Locate the cell with the specified text and output its (X, Y) center coordinate. 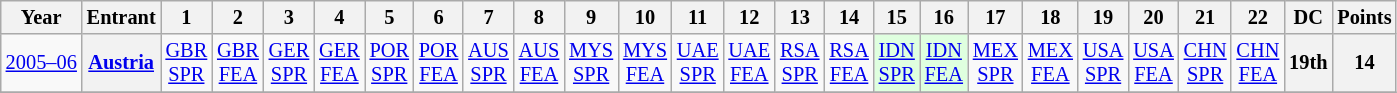
19th (1308, 63)
USAFEA (1153, 63)
Points (1364, 17)
DC (1308, 17)
8 (539, 17)
6 (438, 17)
2005–06 (42, 63)
AUSFEA (539, 63)
13 (800, 17)
10 (645, 17)
17 (996, 17)
IDNFEA (944, 63)
UAESPR (698, 63)
16 (944, 17)
PORSPR (390, 63)
RSASPR (800, 63)
1 (187, 17)
15 (897, 17)
Austria (122, 63)
GBRFEA (238, 63)
MEXSPR (996, 63)
11 (698, 17)
IDNSPR (897, 63)
RSAFEA (848, 63)
19 (1103, 17)
7 (488, 17)
22 (1258, 17)
AUSSPR (488, 63)
USASPR (1103, 63)
GBRSPR (187, 63)
21 (1206, 17)
4 (339, 17)
UAEFEA (749, 63)
MEXFEA (1050, 63)
MYSSPR (591, 63)
CHNFEA (1258, 63)
20 (1153, 17)
Year (42, 17)
Entrant (122, 17)
3 (289, 17)
18 (1050, 17)
12 (749, 17)
PORFEA (438, 63)
MYSFEA (645, 63)
GERFEA (339, 63)
2 (238, 17)
5 (390, 17)
9 (591, 17)
CHNSPR (1206, 63)
GERSPR (289, 63)
